Pinpoint the cell where the given text exists, returning its [X, Y] midpoint coordinate. 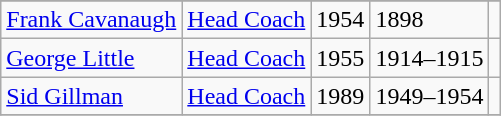
1989 [340, 96]
1954 [340, 20]
Frank Cavanaugh [92, 20]
1914–1915 [430, 58]
1898 [430, 20]
1949–1954 [430, 96]
George Little [92, 58]
Sid Gillman [92, 96]
1955 [340, 58]
